Capture the cell that displays the provided text and extract its (X, Y) central coordinate. 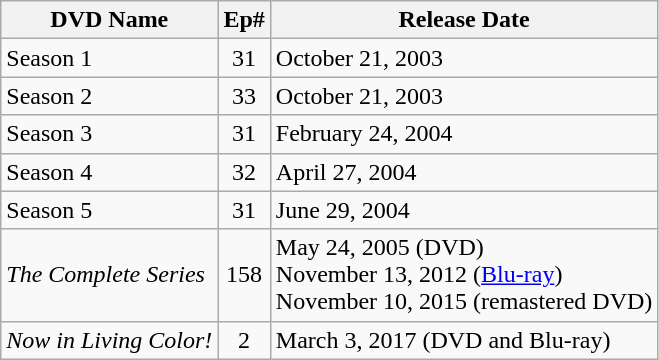
April 27, 2004 (464, 172)
33 (244, 96)
February 24, 2004 (464, 134)
Season 3 (110, 134)
Season 5 (110, 210)
Season 4 (110, 172)
Ep# (244, 20)
May 24, 2005 (DVD)November 13, 2012 (Blu-ray)November 10, 2015 (remastered DVD) (464, 275)
Season 1 (110, 58)
Release Date (464, 20)
March 3, 2017 (DVD and Blu-ray) (464, 340)
Now in Living Color! (110, 340)
158 (244, 275)
June 29, 2004 (464, 210)
Season 2 (110, 96)
DVD Name (110, 20)
32 (244, 172)
The Complete Series (110, 275)
2 (244, 340)
